Output the (X, Y) coordinate of the center of the cell containing the given text.  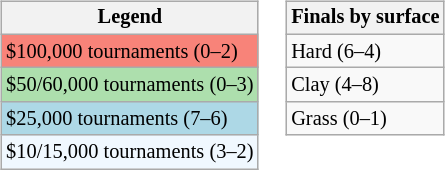
Clay (4–8) (365, 85)
$100,000 tournaments (0–2) (130, 51)
Legend (130, 18)
Hard (6–4) (365, 51)
Finals by surface (365, 18)
Grass (0–1) (365, 119)
$50/60,000 tournaments (0–3) (130, 85)
$10/15,000 tournaments (3–2) (130, 152)
$25,000 tournaments (7–6) (130, 119)
